Locate the cell with the specified text and output its [x, y] center coordinate. 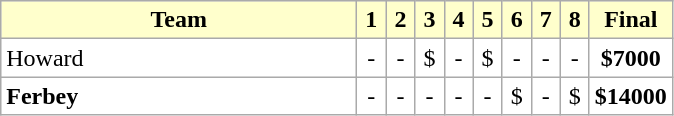
5 [488, 20]
Final [630, 20]
Ferbey [179, 96]
3 [430, 20]
Team [179, 20]
8 [574, 20]
Howard [179, 58]
7 [546, 20]
$7000 [630, 58]
4 [458, 20]
$14000 [630, 96]
1 [372, 20]
2 [400, 20]
6 [516, 20]
